Search for the cell housing the specified text and yield its [x, y] center coordinate. 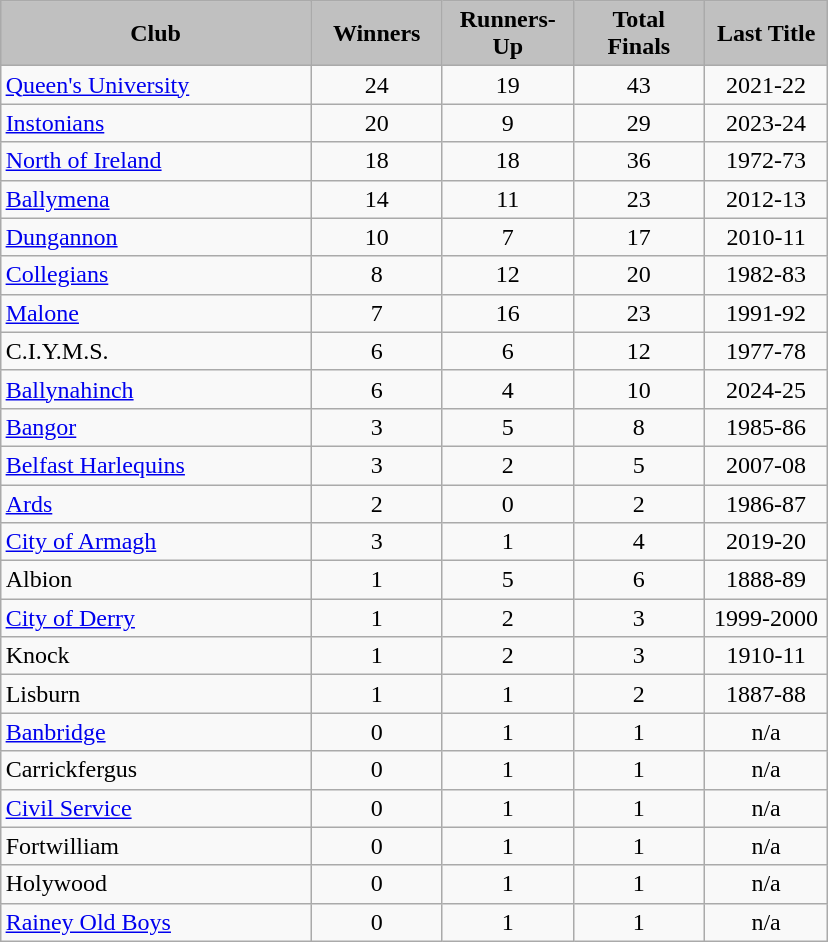
1999-2000 [766, 618]
Bangor [156, 427]
Ballymena [156, 199]
Ards [156, 503]
Belfast Harlequins [156, 465]
Queen's University [156, 85]
2023-24 [766, 123]
Runners-Up [508, 34]
17 [638, 237]
1986-87 [766, 503]
Albion [156, 580]
2012-13 [766, 199]
1977-78 [766, 351]
Holywood [156, 884]
Carrickfergus [156, 770]
Malone [156, 313]
Total Finals [638, 34]
Winners [376, 34]
1972-73 [766, 161]
Fortwilliam [156, 846]
11 [508, 199]
1910-11 [766, 656]
1985-86 [766, 427]
14 [376, 199]
Collegians [156, 275]
2010-11 [766, 237]
2007-08 [766, 465]
43 [638, 85]
1991-92 [766, 313]
Dungannon [156, 237]
1982-83 [766, 275]
1888-89 [766, 580]
1887-88 [766, 694]
Rainey Old Boys [156, 922]
City of Armagh [156, 542]
36 [638, 161]
2021-22 [766, 85]
Banbridge [156, 732]
Knock [156, 656]
City of Derry [156, 618]
Club [156, 34]
24 [376, 85]
North of Ireland [156, 161]
9 [508, 123]
Civil Service [156, 808]
19 [508, 85]
2024-25 [766, 389]
C.I.Y.M.S. [156, 351]
16 [508, 313]
2019-20 [766, 542]
Lisburn [156, 694]
29 [638, 123]
Last Title [766, 34]
Ballynahinch [156, 389]
Instonians [156, 123]
